For the text-containing cell, return its midpoint in (X, Y) coordinate format. 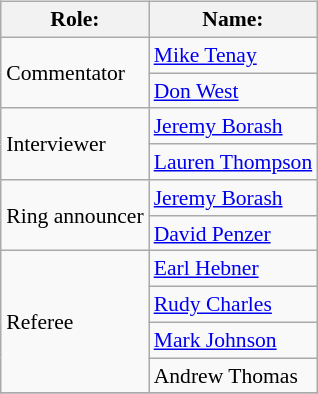
Don West (234, 91)
Commentator (74, 72)
Lauren Thompson (234, 162)
Role: (74, 20)
Mark Johnson (234, 340)
Earl Hebner (234, 269)
Rudy Charles (234, 305)
David Penzer (234, 233)
Referee (74, 322)
Mike Tenay (234, 55)
Ring announcer (74, 216)
Name: (234, 20)
Andrew Thomas (234, 376)
Interviewer (74, 144)
